Determine the (X, Y) coordinate at the center of the cell enclosing the given text.  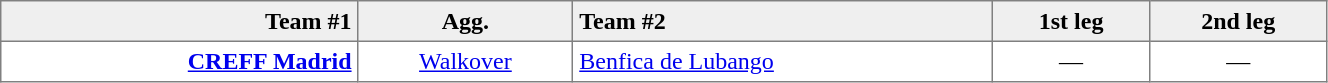
2nd leg (1238, 21)
Walkover (465, 61)
Team #2 (783, 21)
1st leg (1071, 21)
Agg. (465, 21)
Team #1 (180, 21)
Benfica de Lubango (783, 61)
CREFF Madrid (180, 61)
